Find where the given text appears and provide that cell's center as (x, y) coordinate. 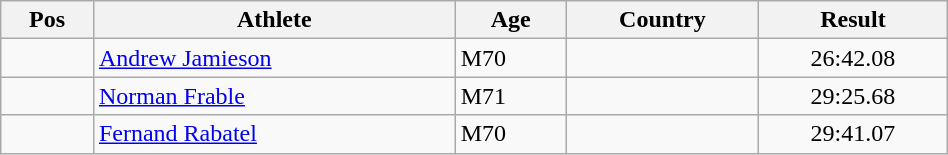
Norman Frable (274, 96)
Pos (48, 20)
Age (510, 20)
29:25.68 (854, 96)
Country (662, 20)
Result (854, 20)
26:42.08 (854, 58)
Athlete (274, 20)
29:41.07 (854, 134)
Fernand Rabatel (274, 134)
M71 (510, 96)
Andrew Jamieson (274, 58)
